Extract the [x, y] coordinate from the center of the cell holding the provided text.  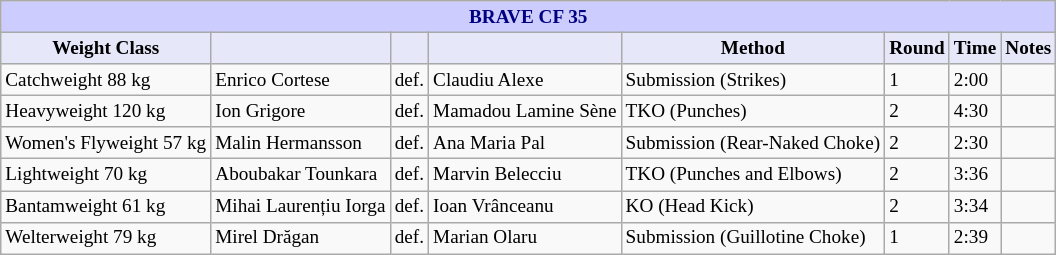
Enrico Cortese [300, 80]
KO (Head Kick) [753, 206]
Mirel Drăgan [300, 238]
Bantamweight 61 kg [106, 206]
Time [974, 48]
Claudiu Alexe [526, 80]
Mamadou Lamine Sène [526, 111]
BRAVE CF 35 [528, 17]
Submission (Rear-Naked Choke) [753, 143]
Heavyweight 120 kg [106, 111]
Method [753, 48]
TKO (Punches and Elbows) [753, 175]
2:39 [974, 238]
2:30 [974, 143]
Submission (Strikes) [753, 80]
Catchweight 88 kg [106, 80]
Marvin Belecciu [526, 175]
Lightweight 70 kg [106, 175]
4:30 [974, 111]
Mihai Laurențiu Iorga [300, 206]
TKO (Punches) [753, 111]
3:34 [974, 206]
Ioan Vrânceanu [526, 206]
Marian Olaru [526, 238]
Aboubakar Tounkara [300, 175]
Ana Maria Pal [526, 143]
Round [918, 48]
3:36 [974, 175]
Notes [1028, 48]
Malin Hermansson [300, 143]
Welterweight 79 kg [106, 238]
Weight Class [106, 48]
Submission (Guillotine Choke) [753, 238]
Women's Flyweight 57 kg [106, 143]
2:00 [974, 80]
Ion Grigore [300, 111]
